Extract the (x, y) coordinate from the center of the cell holding the provided text.  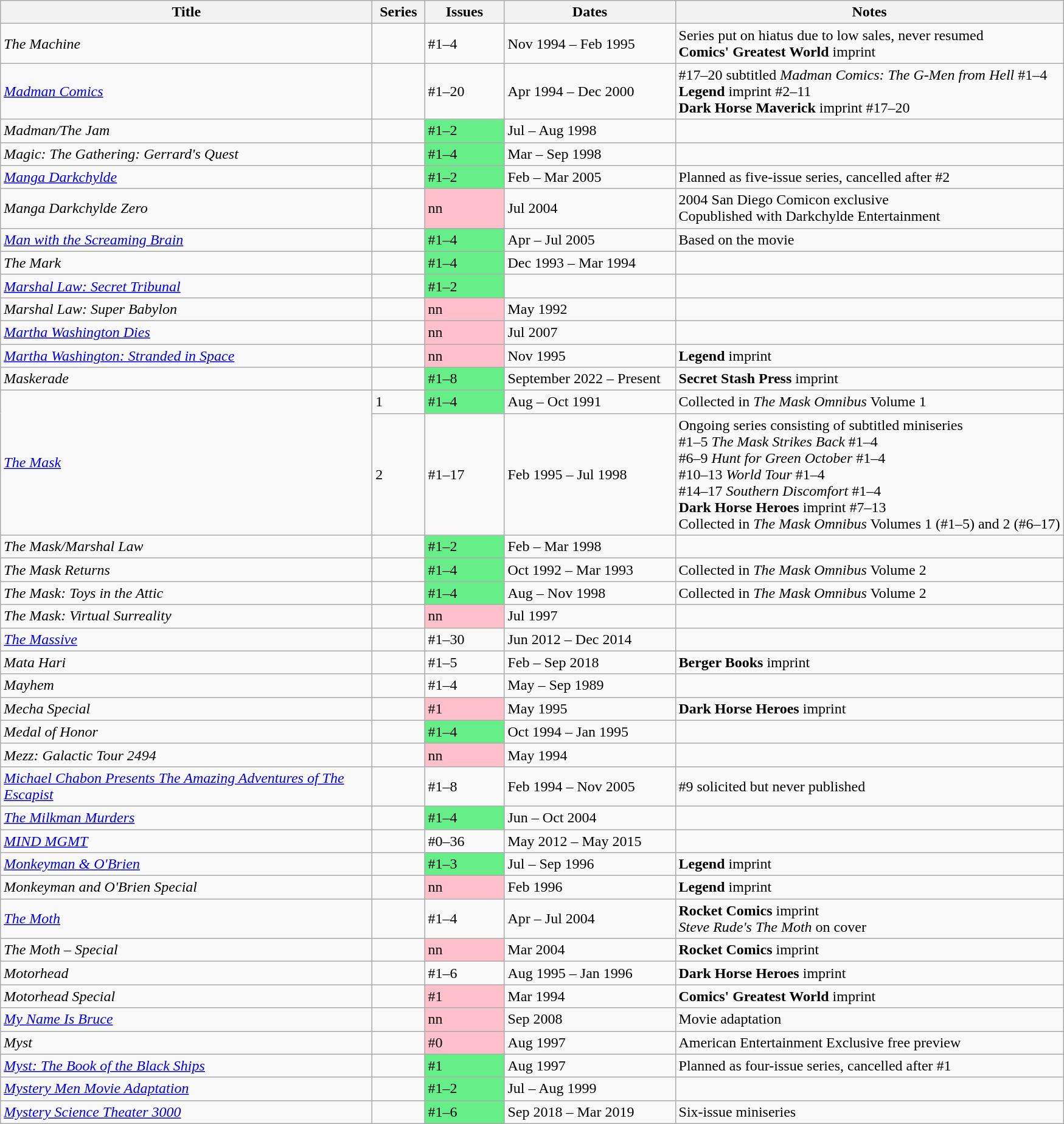
Feb 1996 (590, 887)
#0 (465, 1042)
May 1994 (590, 755)
Series put on hiatus due to low sales, never resumedComics' Greatest World imprint (869, 44)
Series (398, 12)
Martha Washington: Stranded in Space (186, 356)
Mayhem (186, 685)
#0–36 (465, 841)
The Mask: Virtual Surreality (186, 616)
Mar 1994 (590, 996)
Feb – Mar 1998 (590, 547)
Sep 2008 (590, 1019)
Monkeyman and O'Brien Special (186, 887)
Jul – Aug 1998 (590, 131)
Mar 2004 (590, 950)
May 1995 (590, 709)
Marshal Law: Secret Tribunal (186, 286)
Marshal Law: Super Babylon (186, 309)
Magic: The Gathering: Gerrard's Quest (186, 154)
Madman/The Jam (186, 131)
1 (398, 402)
#17–20 subtitled Madman Comics: The G-Men from Hell #1–4Legend imprint #2–11Dark Horse Maverick imprint #17–20 (869, 91)
Planned as five-issue series, cancelled after #2 (869, 177)
Rocket Comics imprintSteve Rude's The Moth on cover (869, 918)
MIND MGMT (186, 841)
Mar – Sep 1998 (590, 154)
Jul – Aug 1999 (590, 1089)
Movie adaptation (869, 1019)
May 2012 – May 2015 (590, 841)
Rocket Comics imprint (869, 950)
Michael Chabon Presents The Amazing Adventures of The Escapist (186, 786)
Myst: The Book of the Black Ships (186, 1066)
The Milkman Murders (186, 817)
Notes (869, 12)
Aug – Nov 1998 (590, 593)
Jul 1997 (590, 616)
Motorhead (186, 973)
#1–5 (465, 662)
Secret Stash Press imprint (869, 379)
#1–17 (465, 474)
The Machine (186, 44)
#1–20 (465, 91)
#9 solicited but never published (869, 786)
Feb – Mar 2005 (590, 177)
Medal of Honor (186, 732)
Feb 1995 – Jul 1998 (590, 474)
Based on the movie (869, 240)
The Moth (186, 918)
The Mark (186, 263)
Six-issue miniseries (869, 1112)
Jul 2004 (590, 208)
Apr – Jul 2004 (590, 918)
Title (186, 12)
2004 San Diego Comicon exclusiveCopublished with Darkchylde Entertainment (869, 208)
Monkeyman & O'Brien (186, 864)
The Moth – Special (186, 950)
Sep 2018 – Mar 2019 (590, 1112)
Oct 1992 – Mar 1993 (590, 570)
Apr – Jul 2005 (590, 240)
Manga Darkchylde (186, 177)
Dates (590, 12)
Mystery Science Theater 3000 (186, 1112)
Feb 1994 – Nov 2005 (590, 786)
Berger Books imprint (869, 662)
Aug 1995 – Jan 1996 (590, 973)
The Mask (186, 463)
Comics' Greatest World imprint (869, 996)
My Name Is Bruce (186, 1019)
Jul 2007 (590, 332)
Apr 1994 – Dec 2000 (590, 91)
Nov 1994 – Feb 1995 (590, 44)
Collected in The Mask Omnibus Volume 1 (869, 402)
Motorhead Special (186, 996)
The Massive (186, 639)
May 1992 (590, 309)
The Mask: Toys in the Attic (186, 593)
May – Sep 1989 (590, 685)
Issues (465, 12)
American Entertainment Exclusive free preview (869, 1042)
Man with the Screaming Brain (186, 240)
Oct 1994 – Jan 1995 (590, 732)
Jun – Oct 2004 (590, 817)
Planned as four-issue series, cancelled after #1 (869, 1066)
Aug – Oct 1991 (590, 402)
Mata Hari (186, 662)
Mecha Special (186, 709)
Feb – Sep 2018 (590, 662)
Maskerade (186, 379)
The Mask/Marshal Law (186, 547)
Manga Darkchylde Zero (186, 208)
September 2022 – Present (590, 379)
#1–3 (465, 864)
Myst (186, 1042)
2 (398, 474)
Madman Comics (186, 91)
The Mask Returns (186, 570)
Dec 1993 – Mar 1994 (590, 263)
Mystery Men Movie Adaptation (186, 1089)
#1–30 (465, 639)
Nov 1995 (590, 356)
Martha Washington Dies (186, 332)
Jun 2012 – Dec 2014 (590, 639)
Mezz: Galactic Tour 2494 (186, 755)
Jul – Sep 1996 (590, 864)
